From the cell containing the given text, extract its center point as (X, Y) coordinate. 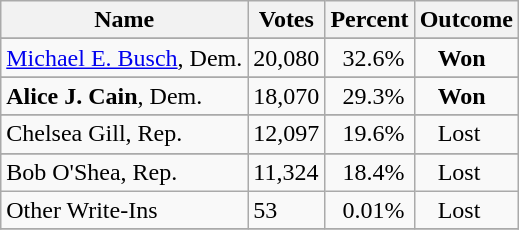
32.6% (370, 58)
29.3% (370, 96)
12,097 (286, 134)
Name (124, 20)
11,324 (286, 172)
Percent (370, 20)
Votes (286, 20)
Michael E. Busch, Dem. (124, 58)
Other Write-Ins (124, 210)
19.6% (370, 134)
Outcome (466, 20)
18.4% (370, 172)
Chelsea Gill, Rep. (124, 134)
18,070 (286, 96)
Alice J. Cain, Dem. (124, 96)
Bob O'Shea, Rep. (124, 172)
53 (286, 210)
0.01% (370, 210)
20,080 (286, 58)
